Locate the cell with the specified text and output its [X, Y] center coordinate. 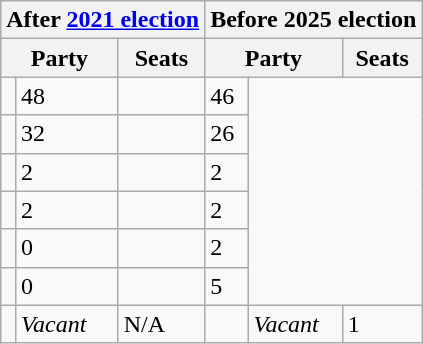
Before 2025 election [314, 20]
32 [68, 134]
46 [226, 96]
26 [226, 134]
5 [226, 286]
N/A [162, 324]
48 [68, 96]
1 [382, 324]
After 2021 election [103, 20]
